From the cell containing the given text, extract its center point as (x, y) coordinate. 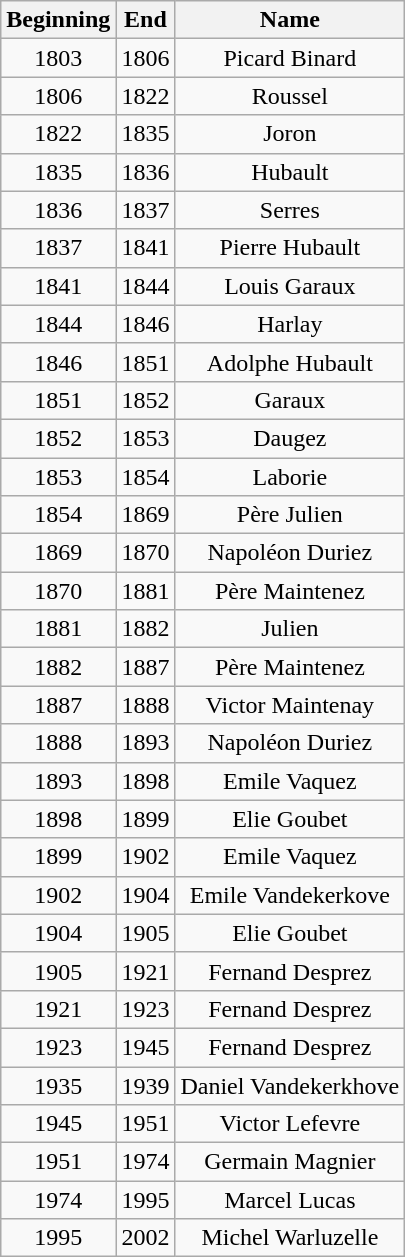
Daniel Vandekerkhove (290, 1085)
Serres (290, 210)
Julien (290, 629)
Beginning (58, 20)
1803 (58, 58)
Marcel Lucas (290, 1200)
Picard Binard (290, 58)
Victor Lefevre (290, 1124)
2002 (146, 1238)
Laborie (290, 477)
1935 (58, 1085)
Germain Magnier (290, 1162)
Emile Vandekerkove (290, 895)
Victor Maintenay (290, 705)
Daugez (290, 438)
Père Julien (290, 515)
Hubault (290, 172)
Garaux (290, 400)
Joron (290, 134)
Name (290, 20)
Pierre Hubault (290, 248)
Adolphe Hubault (290, 362)
Roussel (290, 96)
Harlay (290, 324)
1939 (146, 1085)
Louis Garaux (290, 286)
End (146, 20)
Michel Warluzelle (290, 1238)
